Provide the (X, Y) coordinate of the cell's center where the given text is located.  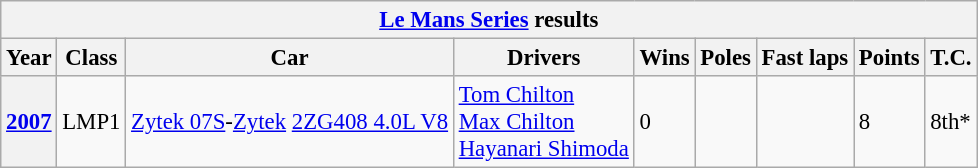
Le Mans Series results (489, 20)
Class (92, 58)
8th* (951, 122)
Points (890, 58)
LMP1 (92, 122)
Fast laps (804, 58)
Drivers (544, 58)
Year (29, 58)
8 (890, 122)
Car (290, 58)
0 (664, 122)
Wins (664, 58)
T.C. (951, 58)
Tom Chilton Max Chilton Hayanari Shimoda (544, 122)
Zytek 07S-Zytek 2ZG408 4.0L V8 (290, 122)
2007 (29, 122)
Poles (726, 58)
